Return [x, y] of the center of cell containing provided text 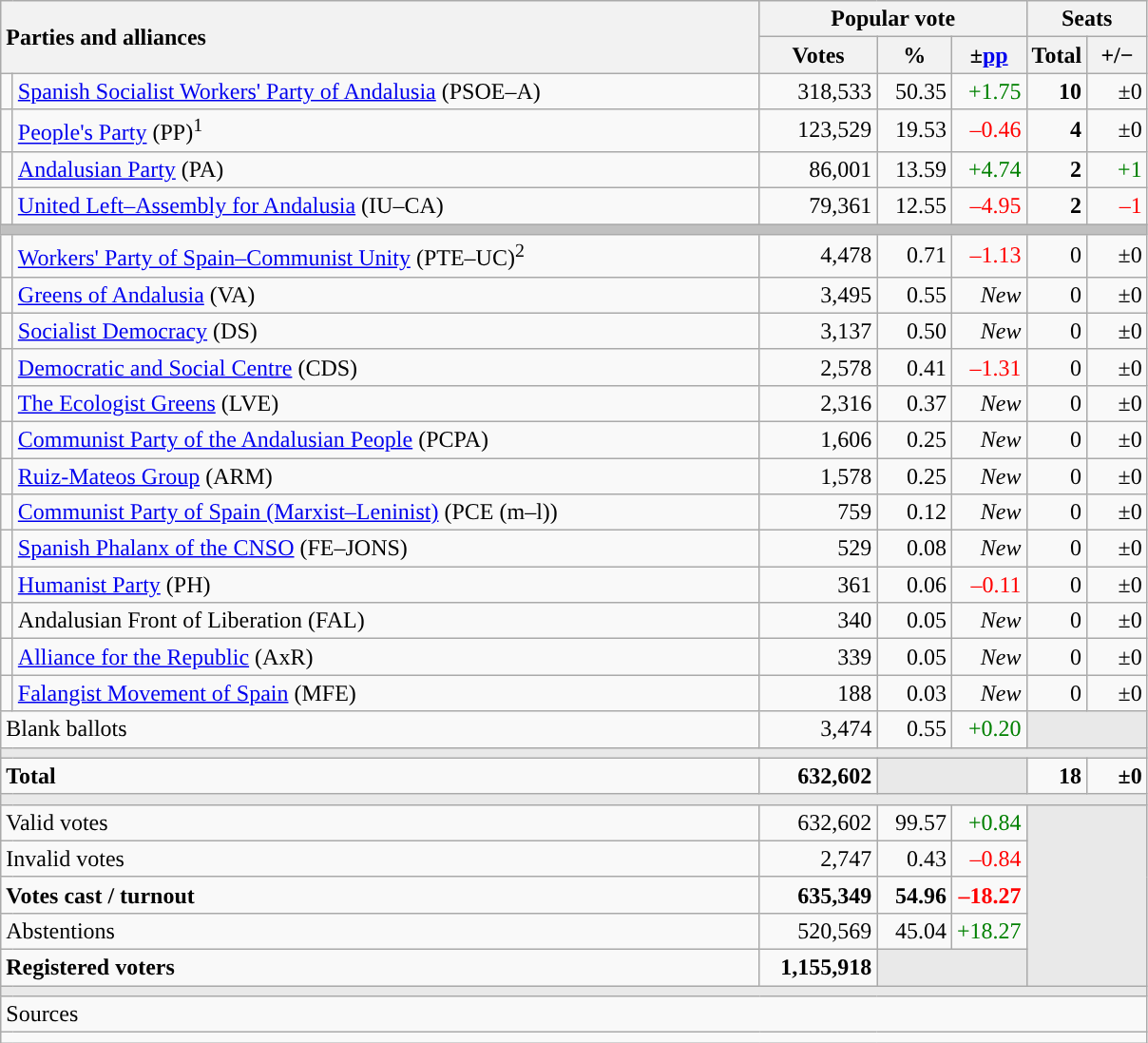
0.37 [914, 403]
Valid votes [380, 822]
0.12 [914, 512]
–1 [1118, 206]
3,495 [818, 295]
13.59 [914, 169]
–0.46 [988, 131]
Greens of Andalusia (VA) [386, 295]
Communist Party of the Andalusian People (PCPA) [386, 439]
4 [1057, 131]
United Left–Assembly for Andalusia (IU–CA) [386, 206]
50.35 [914, 91]
% [914, 55]
99.57 [914, 822]
340 [818, 621]
+0.84 [988, 822]
0.43 [914, 859]
+/− [1118, 55]
Spanish Socialist Workers' Party of Andalusia (PSOE–A) [386, 91]
–0.84 [988, 859]
0.50 [914, 331]
1,578 [818, 476]
1,606 [818, 439]
Spanish Phalanx of the CNSO (FE–JONS) [386, 549]
0.41 [914, 367]
0.71 [914, 257]
Andalusian Party (PA) [386, 169]
+18.27 [988, 931]
361 [818, 585]
188 [818, 693]
3,137 [818, 331]
Votes cast / turnout [380, 895]
759 [818, 512]
Popular vote [893, 19]
Workers' Party of Spain–Communist Unity (PTE–UC)2 [386, 257]
+1.75 [988, 91]
123,529 [818, 131]
Sources [574, 1014]
0.06 [914, 585]
Abstentions [380, 931]
45.04 [914, 931]
+1 [1118, 169]
+4.74 [988, 169]
Votes [818, 55]
18 [1057, 776]
79,361 [818, 206]
–4.95 [988, 206]
People's Party (PP)1 [386, 131]
Socialist Democracy (DS) [386, 331]
Alliance for the Republic (AxR) [386, 657]
+0.20 [988, 729]
–0.11 [988, 585]
2,578 [818, 367]
Seats [1087, 19]
2,316 [818, 403]
54.96 [914, 895]
635,349 [818, 895]
Blank ballots [380, 729]
529 [818, 549]
1,155,918 [818, 967]
10 [1057, 91]
The Ecologist Greens (LVE) [386, 403]
Falangist Movement of Spain (MFE) [386, 693]
4,478 [818, 257]
520,569 [818, 931]
Parties and alliances [380, 37]
19.53 [914, 131]
0.08 [914, 549]
318,533 [818, 91]
Democratic and Social Centre (CDS) [386, 367]
–1.31 [988, 367]
2,747 [818, 859]
Registered voters [380, 967]
3,474 [818, 729]
Andalusian Front of Liberation (FAL) [386, 621]
Invalid votes [380, 859]
–18.27 [988, 895]
339 [818, 657]
86,001 [818, 169]
Communist Party of Spain (Marxist–Leninist) (PCE (m–l)) [386, 512]
Humanist Party (PH) [386, 585]
12.55 [914, 206]
0.03 [914, 693]
±pp [988, 55]
Ruiz-Mateos Group (ARM) [386, 476]
–1.13 [988, 257]
